Return the [x, y] coordinate for the center point of the cell that contains the specified text.  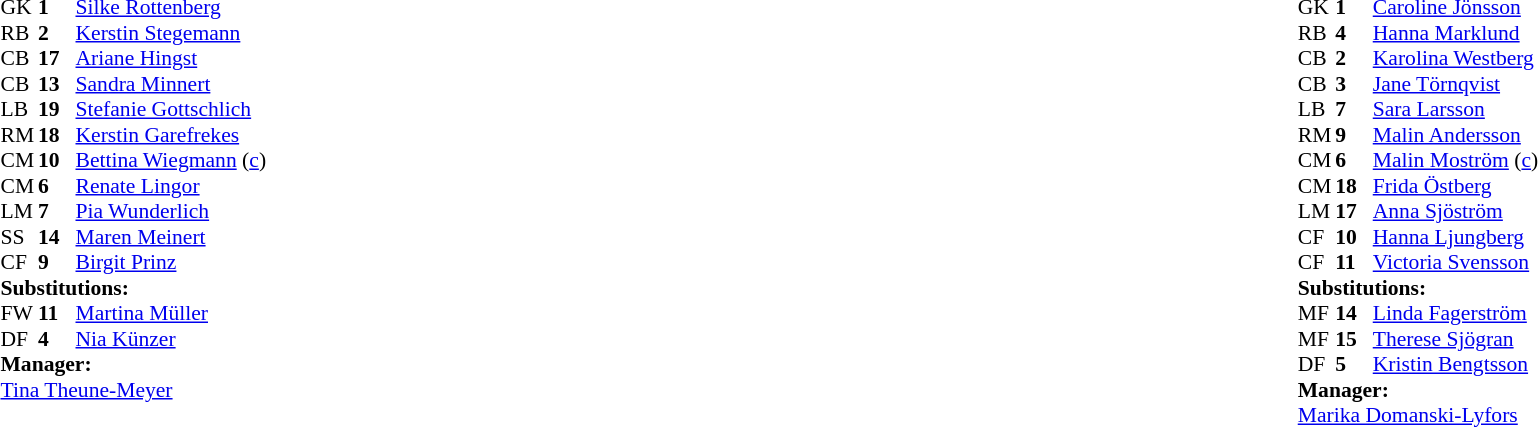
Hanna Ljungberg [1456, 237]
Maren Meinert [172, 237]
Birgit Prinz [172, 263]
Karolina Westberg [1456, 59]
Kristin Bengtsson [1456, 365]
Jane Törnqvist [1456, 84]
3 [1354, 84]
5 [1354, 365]
SS [19, 237]
FW [19, 313]
Sara Larsson [1456, 109]
Anna Sjöström [1456, 211]
Sandra Minnert [172, 84]
Kerstin Garefrekes [172, 135]
19 [57, 109]
Nia Künzer [172, 339]
Victoria Svensson [1456, 263]
Tina Theune-Meyer [133, 390]
Stefanie Gottschlich [172, 109]
Bettina Wiegmann (c) [172, 161]
Kerstin Stegemann [172, 33]
Malin Moström (c) [1456, 161]
Martina Müller [172, 313]
Ariane Hingst [172, 59]
Frida Östberg [1456, 186]
15 [1354, 339]
Pia Wunderlich [172, 211]
Malin Andersson [1456, 135]
Renate Lingor [172, 186]
13 [57, 84]
Therese Sjögran [1456, 339]
Hanna Marklund [1456, 33]
Linda Fagerström [1456, 313]
